For the text-containing cell, return its midpoint in [X, Y] coordinate format. 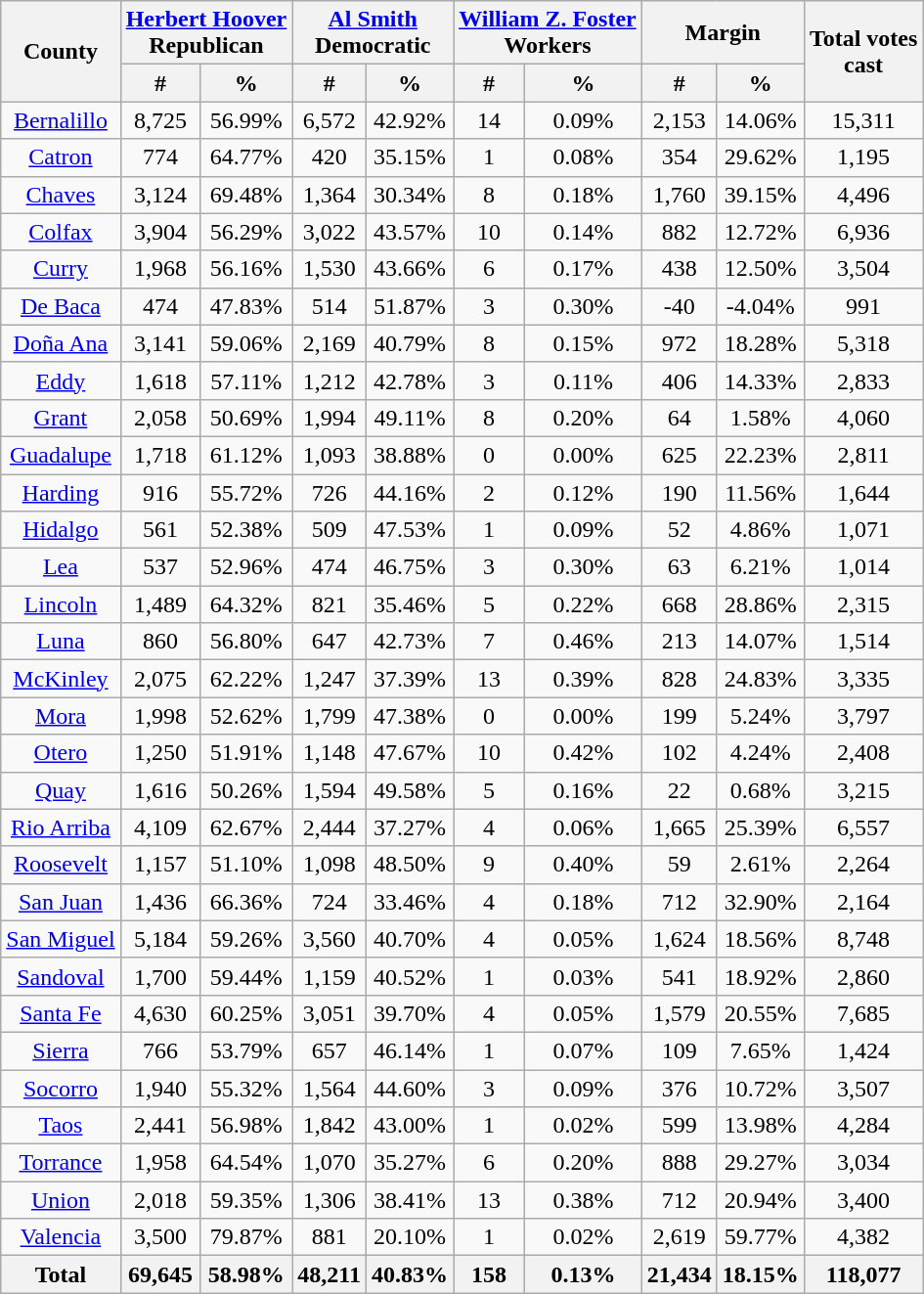
48,211 [330, 1274]
43.00% [411, 1126]
888 [679, 1163]
213 [679, 642]
10.72% [761, 1089]
8,748 [863, 939]
3,560 [330, 939]
33.46% [411, 902]
35.27% [411, 1163]
2,860 [863, 976]
2 [489, 492]
William Z. FosterWorkers [548, 33]
657 [330, 1050]
37.39% [411, 679]
1,579 [679, 1013]
0.12% [584, 492]
0.15% [584, 343]
52.38% [246, 530]
1,968 [160, 269]
Taos [61, 1126]
59.26% [246, 939]
12.72% [761, 232]
3,051 [330, 1013]
56.80% [246, 642]
3,141 [160, 343]
42.78% [411, 380]
1,250 [160, 753]
828 [679, 679]
66.36% [246, 902]
1,424 [863, 1050]
48.50% [411, 865]
0.46% [584, 642]
0.40% [584, 865]
29.62% [761, 157]
47.83% [246, 306]
51.87% [411, 306]
51.10% [246, 865]
8,725 [160, 120]
3,022 [330, 232]
18.92% [761, 976]
Bernalillo [61, 120]
44.16% [411, 492]
438 [679, 269]
6.21% [761, 567]
Curry [61, 269]
0.07% [584, 1050]
Al SmithDemocratic [374, 33]
14 [489, 120]
11.56% [761, 492]
56.16% [246, 269]
158 [489, 1274]
40.83% [411, 1274]
4,382 [863, 1237]
376 [679, 1089]
3,034 [863, 1163]
-4.04% [761, 306]
Margin [723, 33]
3,124 [160, 195]
Catron [61, 157]
63 [679, 567]
1,842 [330, 1126]
20.55% [761, 1013]
Socorro [61, 1089]
541 [679, 976]
Sandoval [61, 976]
0.08% [584, 157]
47.67% [411, 753]
49.58% [411, 790]
52.96% [246, 567]
6,557 [863, 827]
Torrance [61, 1163]
1,940 [160, 1089]
Total [61, 1274]
625 [679, 455]
55.32% [246, 1089]
14.33% [761, 380]
6,936 [863, 232]
29.27% [761, 1163]
64.32% [246, 604]
2,811 [863, 455]
53.79% [246, 1050]
537 [160, 567]
1,014 [863, 567]
79.87% [246, 1237]
1,665 [679, 827]
12.50% [761, 269]
2,153 [679, 120]
1,594 [330, 790]
51.91% [246, 753]
3,335 [863, 679]
69.48% [246, 195]
Mora [61, 716]
14.07% [761, 642]
Luna [61, 642]
2,164 [863, 902]
40.70% [411, 939]
509 [330, 530]
3,904 [160, 232]
Quay [61, 790]
1,306 [330, 1200]
1,514 [863, 642]
2,018 [160, 1200]
Colfax [61, 232]
43.66% [411, 269]
881 [330, 1237]
2,833 [863, 380]
1,157 [160, 865]
0.11% [584, 380]
1,195 [863, 157]
199 [679, 716]
64.54% [246, 1163]
406 [679, 380]
44.60% [411, 1089]
37.27% [411, 827]
18.28% [761, 343]
0.06% [584, 827]
30.34% [411, 195]
7 [489, 642]
50.26% [246, 790]
0.22% [584, 604]
724 [330, 902]
Total votes cast [863, 51]
59.77% [761, 1237]
55.72% [246, 492]
102 [679, 753]
1,364 [330, 195]
Rio Arriba [61, 827]
726 [330, 492]
20.10% [411, 1237]
59 [679, 865]
De Baca [61, 306]
1,624 [679, 939]
Doña Ana [61, 343]
Guadalupe [61, 455]
56.29% [246, 232]
Santa Fe [61, 1013]
1,799 [330, 716]
Chaves [61, 195]
-40 [679, 306]
18.15% [761, 1274]
61.12% [246, 455]
991 [863, 306]
58.98% [246, 1274]
42.73% [411, 642]
5,318 [863, 343]
38.41% [411, 1200]
5.24% [761, 716]
4,284 [863, 1126]
Otero [61, 753]
2,441 [160, 1126]
57.11% [246, 380]
7,685 [863, 1013]
25.39% [761, 827]
1.58% [761, 418]
24.83% [761, 679]
San Juan [61, 902]
1,071 [863, 530]
4.24% [761, 753]
Valencia [61, 1237]
56.99% [246, 120]
22.23% [761, 455]
21,434 [679, 1274]
62.22% [246, 679]
14.06% [761, 120]
1,994 [330, 418]
0.14% [584, 232]
1,098 [330, 865]
9 [489, 865]
766 [160, 1050]
0.17% [584, 269]
59.06% [246, 343]
1,148 [330, 753]
46.75% [411, 567]
20.94% [761, 1200]
64 [679, 418]
50.69% [246, 418]
59.44% [246, 976]
Lincoln [61, 604]
64.77% [246, 157]
821 [330, 604]
1,718 [160, 455]
Harding [61, 492]
1,070 [330, 1163]
1,489 [160, 604]
2,315 [863, 604]
Roosevelt [61, 865]
47.38% [411, 716]
39.70% [411, 1013]
2,444 [330, 827]
35.15% [411, 157]
40.52% [411, 976]
599 [679, 1126]
1,618 [160, 380]
1,159 [330, 976]
59.35% [246, 1200]
420 [330, 157]
860 [160, 642]
60.25% [246, 1013]
1,247 [330, 679]
47.53% [411, 530]
32.90% [761, 902]
Grant [61, 418]
3,500 [160, 1237]
56.98% [246, 1126]
668 [679, 604]
22 [679, 790]
1,958 [160, 1163]
2,169 [330, 343]
Sierra [61, 1050]
43.57% [411, 232]
2,619 [679, 1237]
4,060 [863, 418]
0.42% [584, 753]
118,077 [863, 1274]
3,400 [863, 1200]
46.14% [411, 1050]
1,564 [330, 1089]
2.61% [761, 865]
1,760 [679, 195]
Union [61, 1200]
0.16% [584, 790]
2,264 [863, 865]
69,645 [160, 1274]
4,496 [863, 195]
774 [160, 157]
3,504 [863, 269]
42.92% [411, 120]
1,700 [160, 976]
1,530 [330, 269]
514 [330, 306]
39.15% [761, 195]
190 [679, 492]
3,507 [863, 1089]
1,616 [160, 790]
0.03% [584, 976]
Herbert HooverRepublican [206, 33]
6,572 [330, 120]
49.11% [411, 418]
1,212 [330, 380]
San Miguel [61, 939]
Hidalgo [61, 530]
972 [679, 343]
Eddy [61, 380]
18.56% [761, 939]
3,797 [863, 716]
4,630 [160, 1013]
2,408 [863, 753]
McKinley [61, 679]
38.88% [411, 455]
Lea [61, 567]
7.65% [761, 1050]
916 [160, 492]
28.86% [761, 604]
2,075 [160, 679]
County [61, 51]
561 [160, 530]
13.98% [761, 1126]
354 [679, 157]
52 [679, 530]
4.86% [761, 530]
1,644 [863, 492]
0.39% [584, 679]
0.68% [761, 790]
882 [679, 232]
3,215 [863, 790]
647 [330, 642]
0.13% [584, 1274]
0.38% [584, 1200]
109 [679, 1050]
62.67% [246, 827]
40.79% [411, 343]
1,436 [160, 902]
52.62% [246, 716]
2,058 [160, 418]
4,109 [160, 827]
1,093 [330, 455]
5,184 [160, 939]
1,998 [160, 716]
15,311 [863, 120]
35.46% [411, 604]
